Determine the (x, y) coordinate at the center of the cell enclosing the given text.  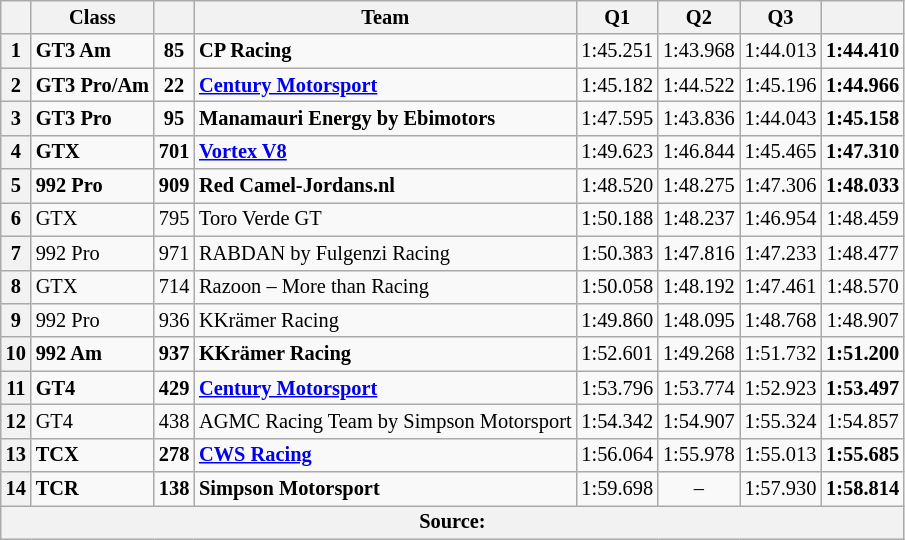
1:47.306 (781, 186)
1:44.043 (781, 118)
1:58.814 (862, 489)
1:50.383 (617, 253)
992 Am (92, 354)
1:48.095 (699, 320)
Q1 (617, 17)
1:47.233 (781, 253)
Q2 (699, 17)
1:46.954 (781, 219)
2 (16, 85)
12 (16, 421)
– (699, 489)
3 (16, 118)
1:44.410 (862, 51)
1:48.477 (862, 253)
1:48.192 (699, 287)
1:53.796 (617, 388)
GT3 Pro/Am (92, 85)
1:47.310 (862, 152)
1:46.844 (699, 152)
10 (16, 354)
1:45.158 (862, 118)
701 (174, 152)
95 (174, 118)
4 (16, 152)
5 (16, 186)
GT3 Am (92, 51)
CP Racing (385, 51)
1:54.342 (617, 421)
1:59.698 (617, 489)
1:48.275 (699, 186)
909 (174, 186)
1:48.237 (699, 219)
22 (174, 85)
1:45.465 (781, 152)
138 (174, 489)
1:45.251 (617, 51)
85 (174, 51)
971 (174, 253)
1:44.966 (862, 85)
937 (174, 354)
1:44.522 (699, 85)
CWS Racing (385, 455)
1:45.196 (781, 85)
1 (16, 51)
1:55.324 (781, 421)
1:51.200 (862, 354)
Class (92, 17)
1:57.930 (781, 489)
278 (174, 455)
1:55.685 (862, 455)
1:43.836 (699, 118)
795 (174, 219)
8 (16, 287)
1:49.860 (617, 320)
1:44.013 (781, 51)
Simpson Motorsport (385, 489)
Vortex V8 (385, 152)
1:48.768 (781, 320)
936 (174, 320)
9 (16, 320)
Toro Verde GT (385, 219)
1:52.923 (781, 388)
1:49.268 (699, 354)
1:54.857 (862, 421)
Manamauri Energy by Ebimotors (385, 118)
1:47.461 (781, 287)
1:50.188 (617, 219)
1:49.623 (617, 152)
GT3 Pro (92, 118)
714 (174, 287)
1:48.520 (617, 186)
1:55.013 (781, 455)
1:47.816 (699, 253)
1:56.064 (617, 455)
Razoon – More than Racing (385, 287)
Q3 (781, 17)
1:43.968 (699, 51)
1:48.907 (862, 320)
1:55.978 (699, 455)
RABDAN by Fulgenzi Racing (385, 253)
1:48.570 (862, 287)
7 (16, 253)
Red Camel-Jordans.nl (385, 186)
TCX (92, 455)
TCR (92, 489)
1:53.497 (862, 388)
1:54.907 (699, 421)
AGMC Racing Team by Simpson Motorsport (385, 421)
1:48.033 (862, 186)
14 (16, 489)
1:50.058 (617, 287)
Source: (452, 522)
1:48.459 (862, 219)
6 (16, 219)
13 (16, 455)
1:45.182 (617, 85)
438 (174, 421)
1:53.774 (699, 388)
1:51.732 (781, 354)
11 (16, 388)
429 (174, 388)
1:52.601 (617, 354)
Team (385, 17)
1:47.595 (617, 118)
